Pinpoint the cell where the given text exists, returning its [x, y] midpoint coordinate. 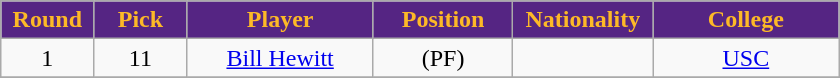
11 [140, 58]
Position [443, 20]
Player [280, 20]
Bill Hewitt [280, 58]
Nationality [583, 20]
Pick [140, 20]
USC [746, 58]
(PF) [443, 58]
1 [48, 58]
College [746, 20]
Round [48, 20]
